Detect which cell encompasses the target text, then output its [x, y] center coordinate. 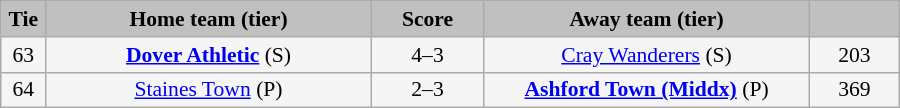
4–3 [427, 55]
63 [24, 55]
2–3 [427, 90]
Home team (tier) [209, 19]
Score [427, 19]
Dover Athletic (S) [209, 55]
Cray Wanderers (S) [647, 55]
203 [854, 55]
Tie [24, 19]
64 [24, 90]
369 [854, 90]
Away team (tier) [647, 19]
Staines Town (P) [209, 90]
Ashford Town (Middx) (P) [647, 90]
